Return (X, Y) of the center of cell containing provided text 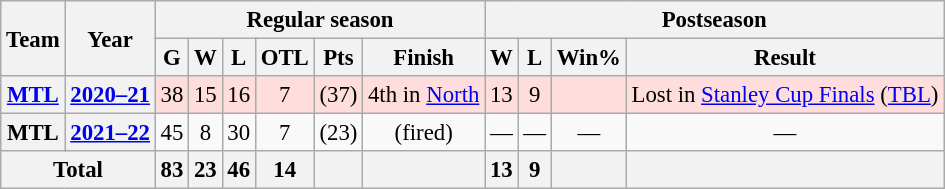
G (172, 58)
2021–22 (110, 133)
Postseason (714, 20)
Year (110, 38)
Lost in Stanley Cup Finals (TBL) (785, 95)
Result (785, 58)
2020–21 (110, 95)
Pts (338, 58)
4th in North (424, 95)
Finish (424, 58)
15 (206, 95)
8 (206, 133)
(23) (338, 133)
30 (238, 133)
Win% (588, 58)
14 (284, 170)
46 (238, 170)
Team (33, 38)
16 (238, 95)
OTL (284, 58)
Total (78, 170)
(37) (338, 95)
45 (172, 133)
23 (206, 170)
38 (172, 95)
83 (172, 170)
Regular season (320, 20)
(fired) (424, 133)
